Provide the (X, Y) coordinate of the cell's center where the given text is located.  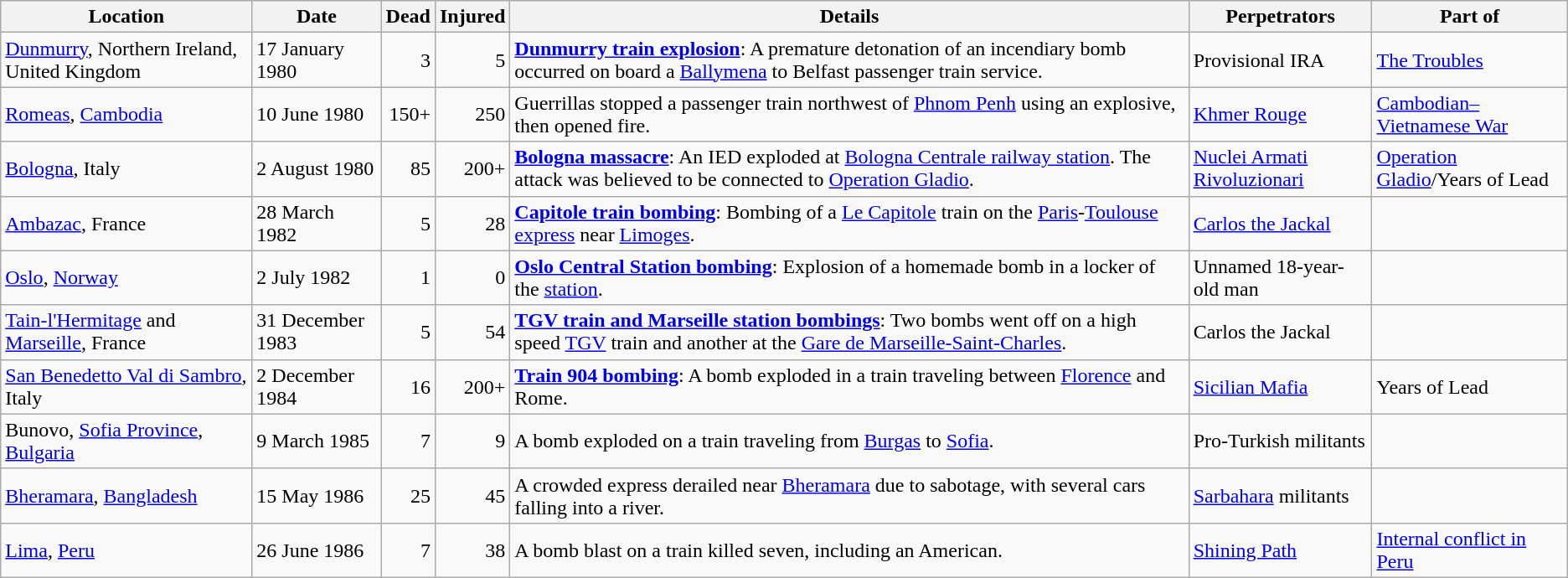
Bologna massacre: An IED exploded at Bologna Centrale railway station. The attack was believed to be connected to Operation Gladio. (849, 169)
17 January 1980 (317, 60)
28 (472, 223)
Lima, Peru (126, 550)
Provisional IRA (1280, 60)
Internal conflict in Peru (1469, 550)
Cambodian–Vietnamese War (1469, 114)
Perpetrators (1280, 17)
25 (408, 496)
0 (472, 278)
45 (472, 496)
Unnamed 18-year-old man (1280, 278)
Khmer Rouge (1280, 114)
3 (408, 60)
250 (472, 114)
2 August 1980 (317, 169)
TGV train and Marseille station bombings: Two bombs went off on a high speed TGV train and another at the Gare de Marseille-Saint-Charles. (849, 332)
Dunmurry, Northern Ireland, United Kingdom (126, 60)
Operation Gladio/Years of Lead (1469, 169)
15 May 1986 (317, 496)
1 (408, 278)
9 March 1985 (317, 441)
150+ (408, 114)
Bologna, Italy (126, 169)
10 June 1980 (317, 114)
26 June 1986 (317, 550)
Dead (408, 17)
Oslo Central Station bombing: Explosion of a homemade bomb in a locker of the station. (849, 278)
Guerrillas stopped a passenger train northwest of Phnom Penh using an explosive, then opened fire. (849, 114)
Dunmurry train explosion: A premature detonation of an incendiary bomb occurred on board a Ballymena to Belfast passenger train service. (849, 60)
Part of (1469, 17)
Oslo, Norway (126, 278)
16 (408, 387)
54 (472, 332)
Years of Lead (1469, 387)
Tain-l'Hermitage and Marseille, France (126, 332)
Romeas, Cambodia (126, 114)
Location (126, 17)
A bomb blast on a train killed seven, including an American. (849, 550)
Train 904 bombing: A bomb exploded in a train traveling between Florence and Rome. (849, 387)
Injured (472, 17)
Nuclei Armati Rivoluzionari (1280, 169)
Sarbahara militants (1280, 496)
38 (472, 550)
The Troubles (1469, 60)
Bunovo, Sofia Province, Bulgaria (126, 441)
San Benedetto Val di Sambro, Italy (126, 387)
2 December 1984 (317, 387)
2 July 1982 (317, 278)
Pro-Turkish militants (1280, 441)
Bheramara, Bangladesh (126, 496)
Capitole train bombing: Bombing of a Le Capitole train on the Paris-Toulouse express near Limoges. (849, 223)
85 (408, 169)
9 (472, 441)
28 March 1982 (317, 223)
Details (849, 17)
A crowded express derailed near Bheramara due to sabotage, with several cars falling into a river. (849, 496)
Shining Path (1280, 550)
31 December 1983 (317, 332)
Date (317, 17)
A bomb exploded on a train traveling from Burgas to Sofia. (849, 441)
Sicilian Mafia (1280, 387)
Ambazac, France (126, 223)
